Scan for the cell matching the given text and deliver its (x, y) coordinate at center. 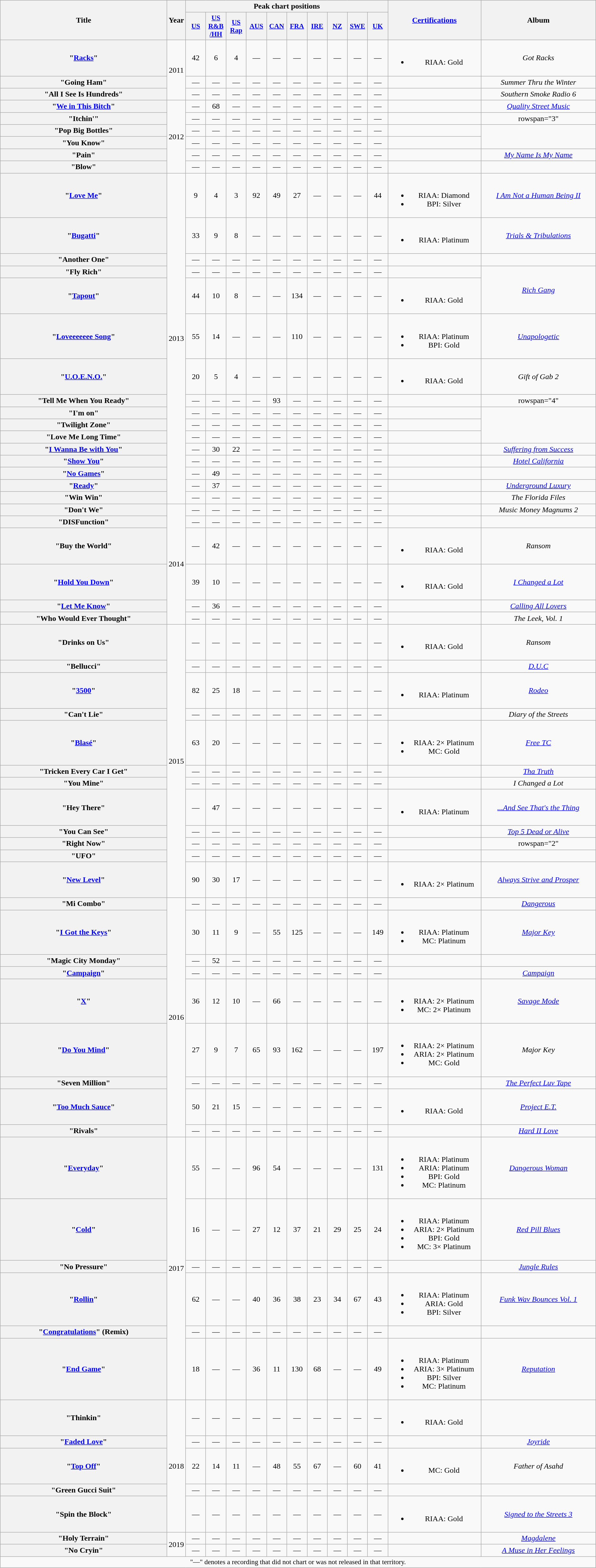
2013 (176, 338)
"Win Win" (84, 498)
MC: Gold (434, 1466)
RIAA: 2× PlatinumMC: Gold (434, 743)
82 (195, 690)
2012 (176, 137)
"X" (84, 1001)
Diary of the Streets (539, 715)
24 (378, 1230)
92 (256, 195)
"Too Much Sauce" (84, 1107)
Signed to the Streets 3 (539, 1514)
Rodeo (539, 690)
Campaign (539, 973)
Savage Mode (539, 1001)
AUS (256, 26)
RIAA: PlatinumARIA: GoldBPI: Silver (434, 1299)
"Fly Rich" (84, 272)
"Drinks on Us" (84, 642)
"No Cryin" (84, 1550)
"Who Would Ever Thought" (84, 618)
17 (236, 880)
23 (317, 1299)
"DISFunction" (84, 522)
41 (378, 1466)
5 (216, 377)
US (195, 26)
"Tell Me When You Ready" (84, 400)
Joyride (539, 1442)
Underground Luxury (539, 486)
"Itchin'" (84, 119)
125 (297, 932)
rowspan="2" (539, 844)
"Blow" (84, 167)
"UFO" (84, 856)
"U.O.E.N.O." (84, 377)
34 (337, 1299)
"Faded Love" (84, 1442)
IRE (317, 26)
NZ (337, 26)
RIAA: 2× PlatinumMC: 2× Platinum (434, 1001)
Project E.T. (539, 1107)
2014 (176, 564)
Always Strive and Prosper (539, 880)
"Going Ham" (84, 82)
Dangerous Woman (539, 1168)
2015 (176, 761)
RIAA: 2× Platinum (434, 880)
"Blasé" (84, 743)
"Can't Lie" (84, 715)
"I Wanna Be with You" (84, 449)
"Magic City Monday" (84, 960)
2019 (176, 1544)
15 (236, 1107)
RIAA: PlatinumBPI: Gold (434, 336)
"Cold" (84, 1230)
66 (277, 1001)
2017 (176, 1269)
RIAA: PlatinumMC: Platinum (434, 932)
"You Mine" (84, 783)
"I'm on" (84, 413)
47 (216, 807)
"Rivals" (84, 1131)
29 (337, 1230)
2018 (176, 1466)
134 (297, 296)
"Love Me" (84, 195)
"Do You Mind" (84, 1050)
60 (358, 1466)
Father of Asahd (539, 1466)
3 (236, 195)
33 (195, 236)
"Let Me Know" (84, 606)
Southern Smoke Radio 6 (539, 94)
Suffering from Success (539, 449)
Quality Street Music (539, 106)
Magdalene (539, 1538)
"Everyday" (84, 1168)
Got Racks (539, 58)
The Florida Files (539, 498)
The Leek, Vol. 1 (539, 618)
63 (195, 743)
"Campaign" (84, 973)
Music Money Magnums 2 (539, 510)
"Spin the Block" (84, 1514)
Year (176, 20)
RIAA: PlatinumARIA: 2× PlatinumBPI: GoldMC: 3× Platinum (434, 1230)
"Show You" (84, 461)
"No Pressure" (84, 1267)
Album (539, 20)
"Another One" (84, 260)
Trials & Tribulations (539, 236)
"We in This Bitch" (84, 106)
Dangerous (539, 904)
"Tapout" (84, 296)
"Pain" (84, 155)
RIAA: DiamondBPI: Silver (434, 195)
"End Game" (84, 1369)
"I Got the Keys" (84, 932)
Red Pill Blues (539, 1230)
"Hold You Down" (84, 582)
"Love Me Long Time" (84, 437)
"All I See Is Hundreds" (84, 94)
130 (297, 1369)
"New Level" (84, 880)
"Right Now" (84, 844)
48 (277, 1466)
Title (84, 20)
38 (297, 1299)
54 (277, 1168)
Free TC (539, 743)
2011 (176, 70)
"Pop Big Bottles" (84, 131)
149 (378, 932)
Peak chart positions (287, 6)
Summer Thru the Winter (539, 82)
40 (256, 1299)
rowspan="3" (539, 119)
"Loveeeeeee Song" (84, 336)
"Bellucci" (84, 666)
7 (236, 1050)
Unapologetic (539, 336)
FRA (297, 26)
I Am Not a Human Being II (539, 195)
"Mi Combo" (84, 904)
43 (378, 1299)
131 (378, 1168)
"3500" (84, 690)
39 (195, 582)
"No Games" (84, 473)
"Congratulations" (Remix) (84, 1332)
Hard II Love (539, 1131)
"Hey There" (84, 807)
The Perfect Luv Tape (539, 1083)
110 (297, 336)
"Bugatti" (84, 236)
My Name Is My Name (539, 155)
Top 5 Dead or Alive (539, 831)
D.U.C (539, 666)
16 (195, 1230)
52 (216, 960)
50 (195, 1107)
65 (256, 1050)
...And See That's the Thing (539, 807)
"Rollin" (84, 1299)
"Don't We" (84, 510)
Reputation (539, 1369)
Jungle Rules (539, 1267)
rowspan="4" (539, 400)
Rich Gang (539, 290)
96 (256, 1168)
6 (216, 58)
2016 (176, 1018)
Certifications (434, 20)
"Thinkin" (84, 1418)
"Ready" (84, 486)
Hotel California (539, 461)
197 (378, 1050)
"Racks" (84, 58)
"Twilight Zone" (84, 425)
Funk Wav Bounces Vol. 1 (539, 1299)
Calling All Lovers (539, 606)
"Seven Million" (84, 1083)
RIAA: 2× PlatinumARIA: 2× PlatinumMC: Gold (434, 1050)
"Green Gucci Suit" (84, 1490)
Gift of Gab 2 (539, 377)
CAN (277, 26)
UK (378, 26)
"Tricken Every Car I Get" (84, 771)
162 (297, 1050)
RIAA: PlatinumARIA: 3× PlatinumBPI: SilverMC: Platinum (434, 1369)
"Holy Terrain" (84, 1538)
"You Can See" (84, 831)
USR&B/HH (216, 26)
USRap (236, 26)
"—" denotes a recording that did not chart or was not released in that territory. (298, 1562)
"You Know" (84, 143)
"Top Off" (84, 1466)
"Buy the World" (84, 546)
62 (195, 1299)
A Muse in Her Feelings (539, 1550)
Tha Truth (539, 771)
SWE (358, 26)
90 (195, 880)
RIAA: PlatinumARIA: PlatinumBPI: GoldMC: Platinum (434, 1168)
